Scan for the cell matching the given text and deliver its [X, Y] coordinate at center. 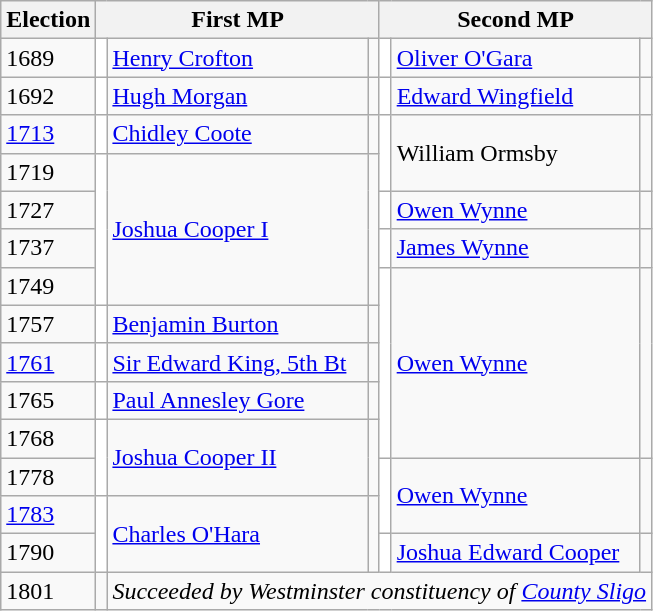
Henry Crofton [238, 58]
James Wynne [516, 248]
Joshua Edward Cooper [516, 553]
First MP [238, 20]
1790 [48, 553]
Chidley Coote [238, 134]
Joshua Cooper II [238, 457]
1778 [48, 477]
1783 [48, 515]
Paul Annesley Gore [238, 400]
1749 [48, 286]
1692 [48, 96]
Oliver O'Gara [516, 58]
Edward Wingfield [516, 96]
Succeeded by Westminster constituency of County Sligo [380, 591]
Benjamin Burton [238, 324]
1757 [48, 324]
William Ormsby [516, 153]
1713 [48, 134]
1689 [48, 58]
1727 [48, 210]
Second MP [515, 20]
Sir Edward King, 5th Bt [238, 362]
1719 [48, 172]
1768 [48, 438]
1737 [48, 248]
Hugh Morgan [238, 96]
Election [48, 20]
1761 [48, 362]
Charles O'Hara [238, 534]
1765 [48, 400]
Joshua Cooper I [238, 229]
1801 [48, 591]
